Locate the cell with the specified text and output its [x, y] center coordinate. 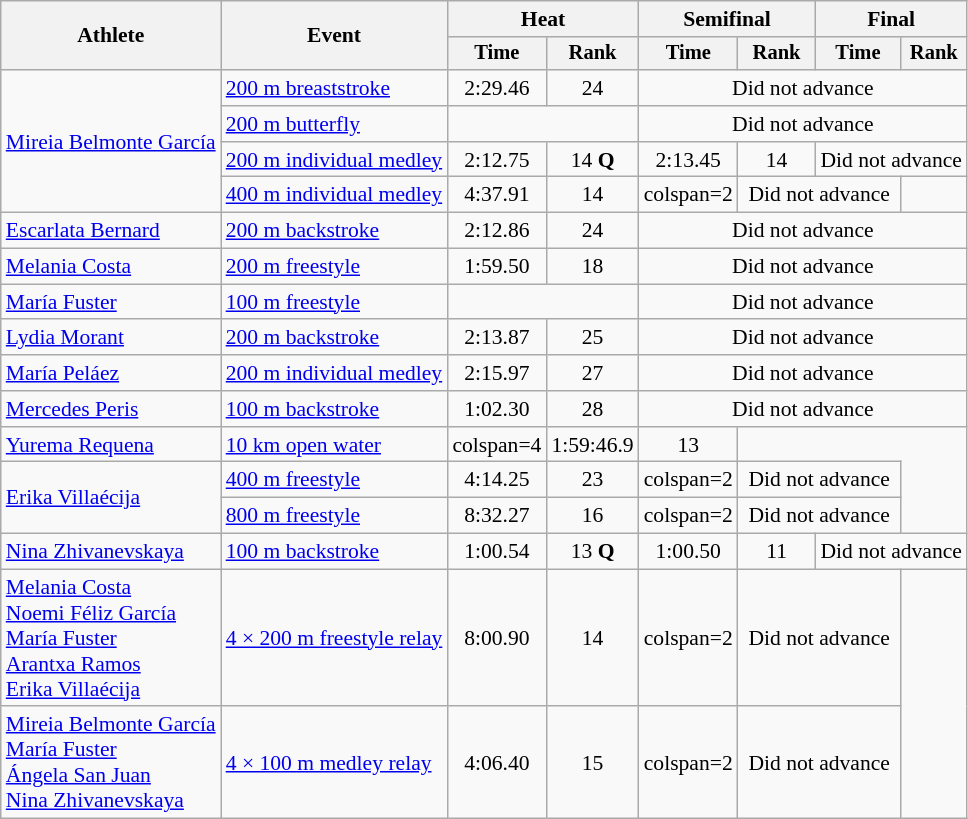
Erika Villaécija [111, 498]
200 m breaststroke [334, 88]
Event [334, 36]
27 [592, 373]
200 m butterfly [334, 124]
4 × 100 m medley relay [334, 763]
8:32.27 [496, 516]
4:06.40 [496, 763]
Final [891, 19]
Nina Zhivanevskaya [111, 552]
Semifinal [728, 19]
2:12.86 [496, 231]
400 m individual medley [334, 195]
colspan=4 [496, 445]
1:00.54 [496, 552]
11 [777, 552]
14 Q [592, 160]
2:29.46 [496, 88]
Athlete [111, 36]
13 [688, 445]
María Fuster [111, 302]
Escarlata Bernard [111, 231]
Mercedes Peris [111, 409]
25 [592, 338]
4:37.91 [496, 195]
15 [592, 763]
Lydia Morant [111, 338]
4:14.25 [496, 480]
10 km open water [334, 445]
18 [592, 267]
Heat [542, 19]
Yurema Requena [111, 445]
1:00.50 [688, 552]
1:59:46.9 [592, 445]
200 m freestyle [334, 267]
8:00.90 [496, 638]
2:15.97 [496, 373]
Mireia Belmonte García [111, 141]
Mireia Belmonte GarcíaMaría FusterÁngela San JuanNina Zhivanevskaya [111, 763]
2:13.45 [688, 160]
María Peláez [111, 373]
23 [592, 480]
Melania Costa [111, 267]
16 [592, 516]
2:13.87 [496, 338]
1:02.30 [496, 409]
100 m freestyle [334, 302]
1:59.50 [496, 267]
28 [592, 409]
400 m freestyle [334, 480]
Melania CostaNoemi Féliz GarcíaMaría FusterArantxa RamosErika Villaécija [111, 638]
2:12.75 [496, 160]
800 m freestyle [334, 516]
13 Q [592, 552]
4 × 200 m freestyle relay [334, 638]
